Return [X, Y] of the center of cell containing provided text 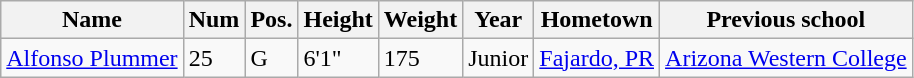
Alfonso Plummer [92, 58]
G [272, 58]
Name [92, 20]
Junior [498, 58]
Height [338, 20]
Num [214, 20]
6'1" [338, 58]
25 [214, 58]
Fajardo, PR [597, 58]
Weight [420, 20]
Hometown [597, 20]
Pos. [272, 20]
Year [498, 20]
Arizona Western College [786, 58]
175 [420, 58]
Previous school [786, 20]
